Extract the [X, Y] coordinate from the center of the cell holding the provided text.  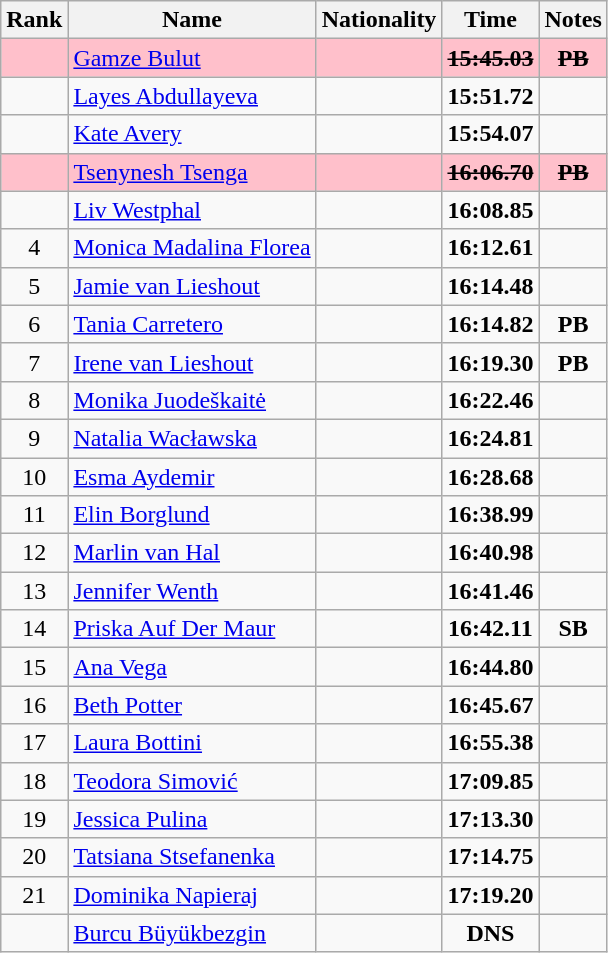
12 [34, 553]
Tania Carretero [192, 324]
21 [34, 895]
17:13.30 [490, 819]
Tatsiana Stsefanenka [192, 857]
16:44.80 [490, 667]
17:09.85 [490, 781]
8 [34, 400]
Marlin van Hal [192, 553]
Irene van Lieshout [192, 362]
Monica Madalina Florea [192, 248]
7 [34, 362]
Jessica Pulina [192, 819]
Jennifer Wenth [192, 591]
16:40.98 [490, 553]
16:08.85 [490, 210]
16:19.30 [490, 362]
17:19.20 [490, 895]
19 [34, 819]
15:54.07 [490, 134]
Burcu Büyükbezgin [192, 933]
Dominika Napieraj [192, 895]
Time [490, 20]
13 [34, 591]
Elin Borglund [192, 515]
Esma Aydemir [192, 477]
Liv Westphal [192, 210]
Laura Bottini [192, 743]
Teodora Simović [192, 781]
4 [34, 248]
Jamie van Lieshout [192, 286]
10 [34, 477]
16:06.70 [490, 172]
6 [34, 324]
Nationality [379, 20]
9 [34, 438]
Name [192, 20]
Monika Juodeškaitė [192, 400]
16:12.61 [490, 248]
15:45.03 [490, 58]
16:42.11 [490, 629]
Beth Potter [192, 705]
16:24.81 [490, 438]
15:51.72 [490, 96]
Tsenynesh Tsenga [192, 172]
17:14.75 [490, 857]
16 [34, 705]
Rank [34, 20]
16:14.48 [490, 286]
16:22.46 [490, 400]
16:38.99 [490, 515]
15 [34, 667]
18 [34, 781]
16:14.82 [490, 324]
Layes Abdullayeva [192, 96]
16:41.46 [490, 591]
11 [34, 515]
5 [34, 286]
Natalia Wacławska [192, 438]
20 [34, 857]
14 [34, 629]
17 [34, 743]
Gamze Bulut [192, 58]
Priska Auf Der Maur [192, 629]
Kate Avery [192, 134]
Ana Vega [192, 667]
DNS [490, 933]
SB [573, 629]
16:55.38 [490, 743]
16:45.67 [490, 705]
16:28.68 [490, 477]
Notes [573, 20]
